Determine the [X, Y] coordinate at the center of the cell enclosing the given text.  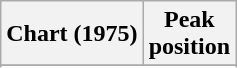
Chart (1975) [72, 34]
Peak position [189, 34]
